Find where the given text appears and provide that cell's center as (x, y) coordinate. 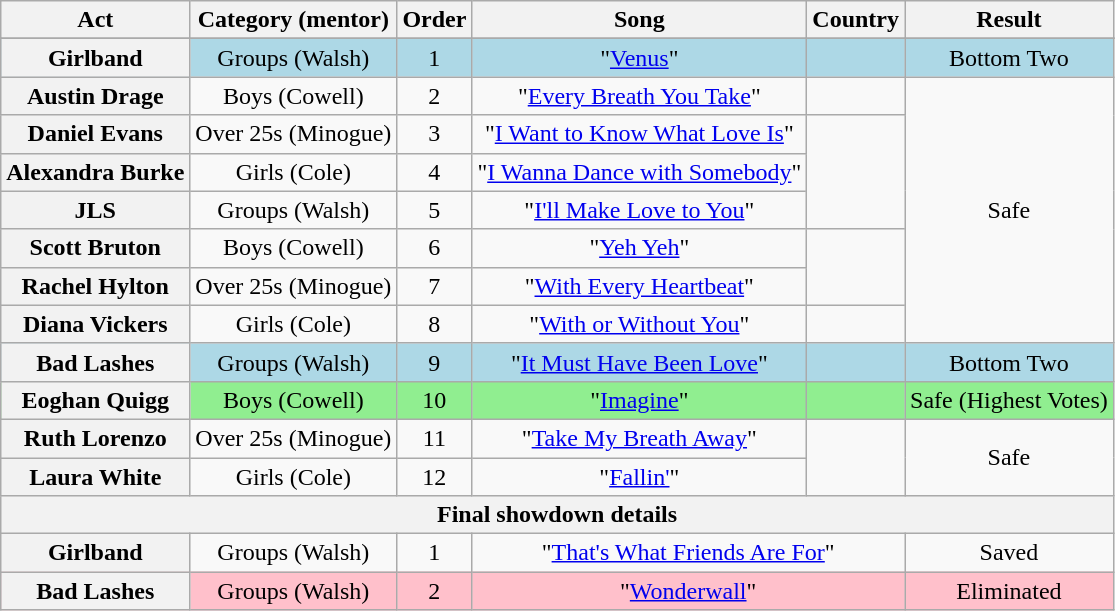
4 (434, 172)
Song (640, 20)
"With Every Heartbeat" (640, 286)
"Take My Breath Away" (640, 438)
12 (434, 477)
10 (434, 400)
Scott Bruton (96, 248)
Final showdown details (558, 515)
Rachel Hylton (96, 286)
"Venus" (640, 58)
11 (434, 438)
Daniel Evans (96, 134)
Eoghan Quigg (96, 400)
"Fallin'" (640, 477)
9 (434, 362)
3 (434, 134)
"I Want to Know What Love Is" (640, 134)
6 (434, 248)
Eliminated (1008, 591)
"Wonderwall" (688, 591)
Saved (1008, 553)
Alexandra Burke (96, 172)
Order (434, 20)
"It Must Have Been Love" (640, 362)
JLS (96, 210)
Result (1008, 20)
5 (434, 210)
Country (856, 20)
Diana Vickers (96, 324)
"I Wanna Dance with Somebody" (640, 172)
"I'll Make Love to You" (640, 210)
Laura White (96, 477)
Safe (Highest Votes) (1008, 400)
"That's What Friends Are For" (688, 553)
"Imagine" (640, 400)
"Every Breath You Take" (640, 96)
"With or Without You" (640, 324)
Ruth Lorenzo (96, 438)
7 (434, 286)
Austin Drage (96, 96)
Category (mentor) (294, 20)
"Yeh Yeh" (640, 248)
Act (96, 20)
8 (434, 324)
